From the cell containing the given text, extract its center point as (x, y) coordinate. 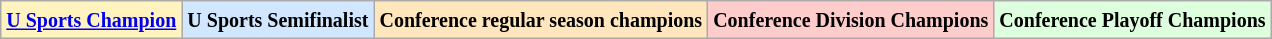
Conference Division Champions (851, 20)
Conference regular season champions (541, 20)
Conference Playoff Champions (1132, 20)
U Sports Champion (92, 20)
U Sports Semifinalist (278, 20)
